From the cell containing the given text, extract its center point as (x, y) coordinate. 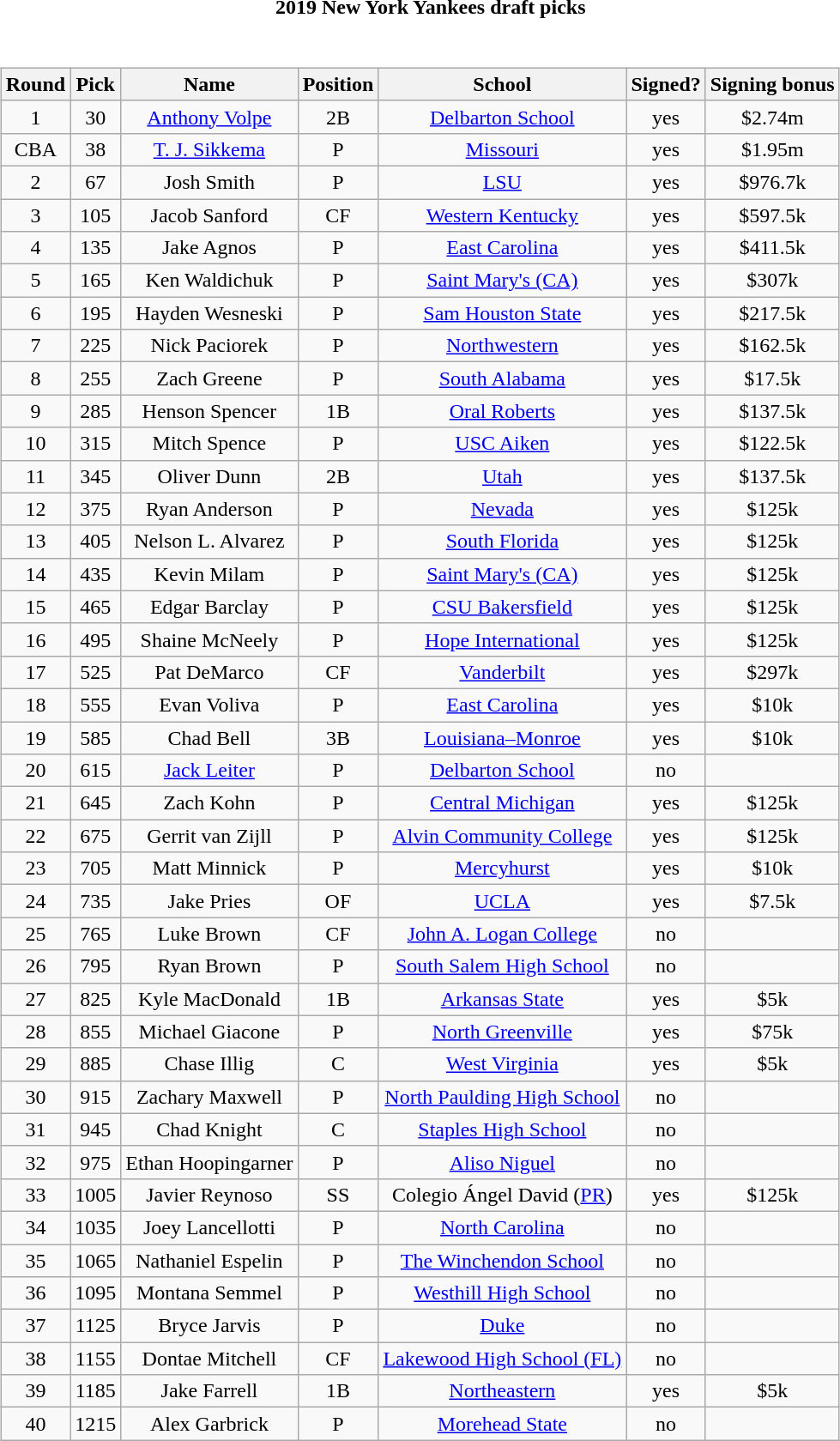
1035 (96, 1227)
Alex Garbrick (209, 1424)
South Salem High School (503, 966)
37 (35, 1326)
Dontae Mitchell (209, 1359)
$411.5k (772, 248)
Gerrit van Zijll (209, 836)
$1.95m (772, 149)
North Carolina (503, 1227)
Sam Houston State (503, 313)
Ryan Anderson (209, 509)
1065 (96, 1261)
Shaine McNeely (209, 639)
555 (96, 705)
14 (35, 574)
Morehead State (503, 1424)
885 (96, 1064)
Jake Farrell (209, 1391)
Nevada (503, 509)
Michael Giacone (209, 1032)
Northeastern (503, 1391)
315 (96, 444)
255 (96, 378)
Kyle MacDonald (209, 999)
Central Michigan (503, 803)
615 (96, 771)
435 (96, 574)
Matt Minnick (209, 869)
765 (96, 934)
$2.74m (772, 117)
$976.7k (772, 182)
Edgar Barclay (209, 607)
T. J. Sikkema (209, 149)
1 (35, 117)
West Virginia (503, 1064)
1185 (96, 1391)
Henson Spencer (209, 411)
Anthony Volpe (209, 117)
$597.5k (772, 215)
825 (96, 999)
$217.5k (772, 313)
975 (96, 1162)
21 (35, 803)
855 (96, 1032)
Lakewood High School (FL) (503, 1359)
Evan Voliva (209, 705)
10 (35, 444)
2 (35, 182)
23 (35, 869)
Utah (503, 476)
525 (96, 672)
CSU Bakersfield (503, 607)
Oliver Dunn (209, 476)
25 (35, 934)
$297k (772, 672)
36 (35, 1293)
$122.5k (772, 444)
Missouri (503, 149)
Signed? (666, 84)
Jake Pries (209, 901)
15 (35, 607)
405 (96, 542)
7 (35, 346)
Joey Lancellotti (209, 1227)
Chad Knight (209, 1129)
13 (35, 542)
20 (35, 771)
Zach Greene (209, 378)
1095 (96, 1293)
Nick Paciorek (209, 346)
Round (35, 84)
Pick (96, 84)
31 (35, 1129)
Staples High School (503, 1129)
Josh Smith (209, 182)
UCLA (503, 901)
1005 (96, 1195)
Javier Reynoso (209, 1195)
33 (35, 1195)
$7.5k (772, 901)
735 (96, 901)
$17.5k (772, 378)
165 (96, 281)
North Paulding High School (503, 1097)
Mitch Spence (209, 444)
1125 (96, 1326)
OF (338, 901)
Position (338, 84)
Ethan Hoopingarner (209, 1162)
Duke (503, 1326)
Pat DeMarco (209, 672)
Nelson L. Alvarez (209, 542)
195 (96, 313)
375 (96, 509)
Nathaniel Espelin (209, 1261)
585 (96, 737)
Oral Roberts (503, 411)
Zachary Maxwell (209, 1097)
32 (35, 1162)
Bryce Jarvis (209, 1326)
Ken Waldichuk (209, 281)
465 (96, 607)
225 (96, 346)
135 (96, 248)
17 (35, 672)
Aliso Niguel (503, 1162)
39 (35, 1391)
40 (35, 1424)
5 (35, 281)
12 (35, 509)
6 (35, 313)
9 (35, 411)
Montana Semmel (209, 1293)
Westhill High School (503, 1293)
$75k (772, 1032)
11 (35, 476)
Colegio Ángel David (PR) (503, 1195)
Signing bonus (772, 84)
22 (35, 836)
4 (35, 248)
USC Aiken (503, 444)
SS (338, 1195)
South Florida (503, 542)
Kevin Milam (209, 574)
Hayden Wesneski (209, 313)
Alvin Community College (503, 836)
26 (35, 966)
Hope International (503, 639)
1155 (96, 1359)
27 (35, 999)
19 (35, 737)
Ryan Brown (209, 966)
Mercyhurst (503, 869)
Louisiana–Monroe (503, 737)
Western Kentucky (503, 215)
$307k (772, 281)
Name (209, 84)
Chase Illig (209, 1064)
Arkansas State (503, 999)
Zach Kohn (209, 803)
Jack Leiter (209, 771)
105 (96, 215)
35 (35, 1261)
915 (96, 1097)
Northwestern (503, 346)
$162.5k (772, 346)
CBA (35, 149)
16 (35, 639)
Jake Agnos (209, 248)
29 (35, 1064)
Vanderbilt (503, 672)
1215 (96, 1424)
945 (96, 1129)
28 (35, 1032)
34 (35, 1227)
North Greenville (503, 1032)
The Winchendon School (503, 1261)
345 (96, 476)
645 (96, 803)
705 (96, 869)
285 (96, 411)
Chad Bell (209, 737)
School (503, 84)
675 (96, 836)
8 (35, 378)
Luke Brown (209, 934)
3 (35, 215)
495 (96, 639)
South Alabama (503, 378)
3B (338, 737)
18 (35, 705)
Jacob Sanford (209, 215)
795 (96, 966)
LSU (503, 182)
John A. Logan College (503, 934)
24 (35, 901)
67 (96, 182)
